Capture the cell that displays the provided text and extract its [x, y] central coordinate. 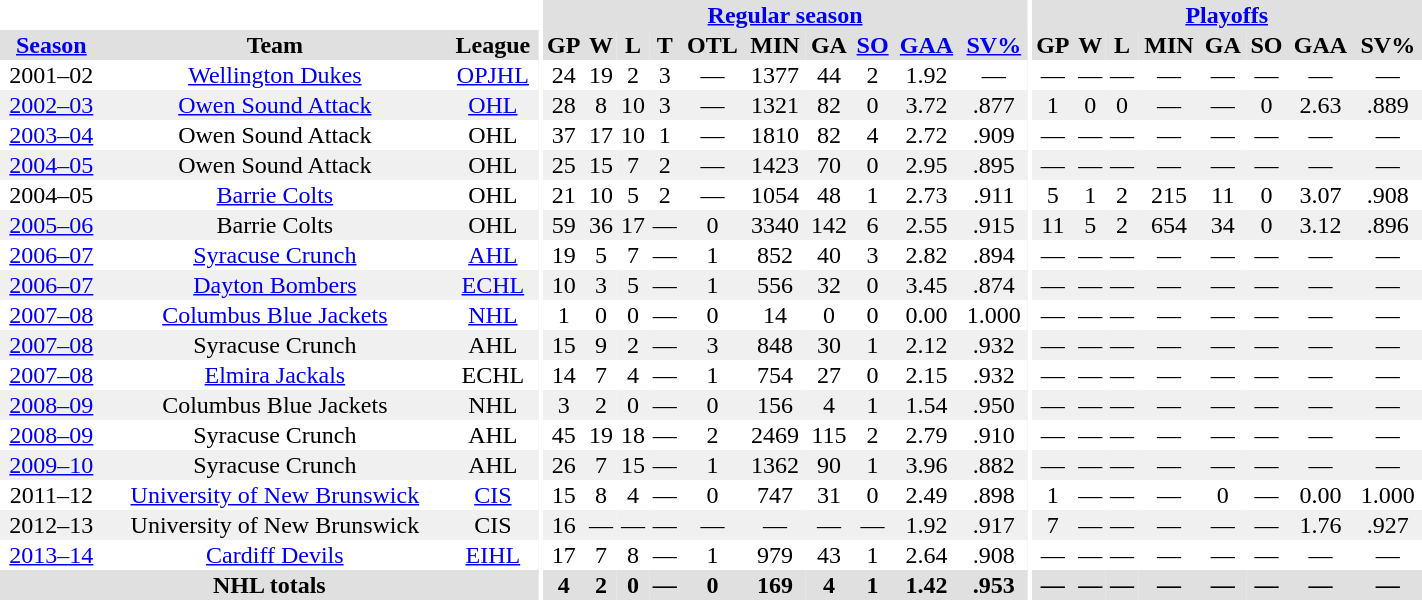
852 [775, 255]
90 [829, 465]
156 [775, 405]
.927 [1388, 525]
3.12 [1320, 225]
.882 [994, 465]
2005–06 [52, 225]
.874 [994, 285]
.917 [994, 525]
2.64 [926, 555]
1423 [775, 165]
.910 [994, 435]
9 [601, 345]
25 [564, 165]
.953 [994, 585]
1810 [775, 135]
2.95 [926, 165]
43 [829, 555]
6 [872, 225]
37 [564, 135]
654 [1169, 225]
.898 [994, 495]
3.96 [926, 465]
31 [829, 495]
League [493, 45]
2.72 [926, 135]
1.42 [926, 585]
115 [829, 435]
.889 [1388, 105]
26 [564, 465]
848 [775, 345]
754 [775, 375]
16 [564, 525]
2.63 [1320, 105]
2003–04 [52, 135]
70 [829, 165]
.896 [1388, 225]
215 [1169, 195]
Cardiff Devils [275, 555]
1054 [775, 195]
44 [829, 75]
28 [564, 105]
T [665, 45]
.895 [994, 165]
24 [564, 75]
2.49 [926, 495]
747 [775, 495]
2.12 [926, 345]
2011–12 [52, 495]
2013–14 [52, 555]
Dayton Bombers [275, 285]
.950 [994, 405]
18 [633, 435]
1.54 [926, 405]
2.73 [926, 195]
2001–02 [52, 75]
32 [829, 285]
30 [829, 345]
2002–03 [52, 105]
2.82 [926, 255]
OTL [712, 45]
Wellington Dukes [275, 75]
2009–10 [52, 465]
3.07 [1320, 195]
NHL totals [270, 585]
2.15 [926, 375]
.915 [994, 225]
142 [829, 225]
34 [1223, 225]
2.79 [926, 435]
3.72 [926, 105]
Playoffs [1226, 15]
40 [829, 255]
Season [52, 45]
45 [564, 435]
.877 [994, 105]
3.45 [926, 285]
979 [775, 555]
1.76 [1320, 525]
.909 [994, 135]
Regular season [785, 15]
169 [775, 585]
Elmira Jackals [275, 375]
EIHL [493, 555]
48 [829, 195]
59 [564, 225]
2012–13 [52, 525]
2469 [775, 435]
27 [829, 375]
1362 [775, 465]
556 [775, 285]
1321 [775, 105]
36 [601, 225]
2.55 [926, 225]
.911 [994, 195]
1377 [775, 75]
Team [275, 45]
3340 [775, 225]
.894 [994, 255]
21 [564, 195]
OPJHL [493, 75]
